Output the (X, Y) coordinate of the center of the cell containing the given text.  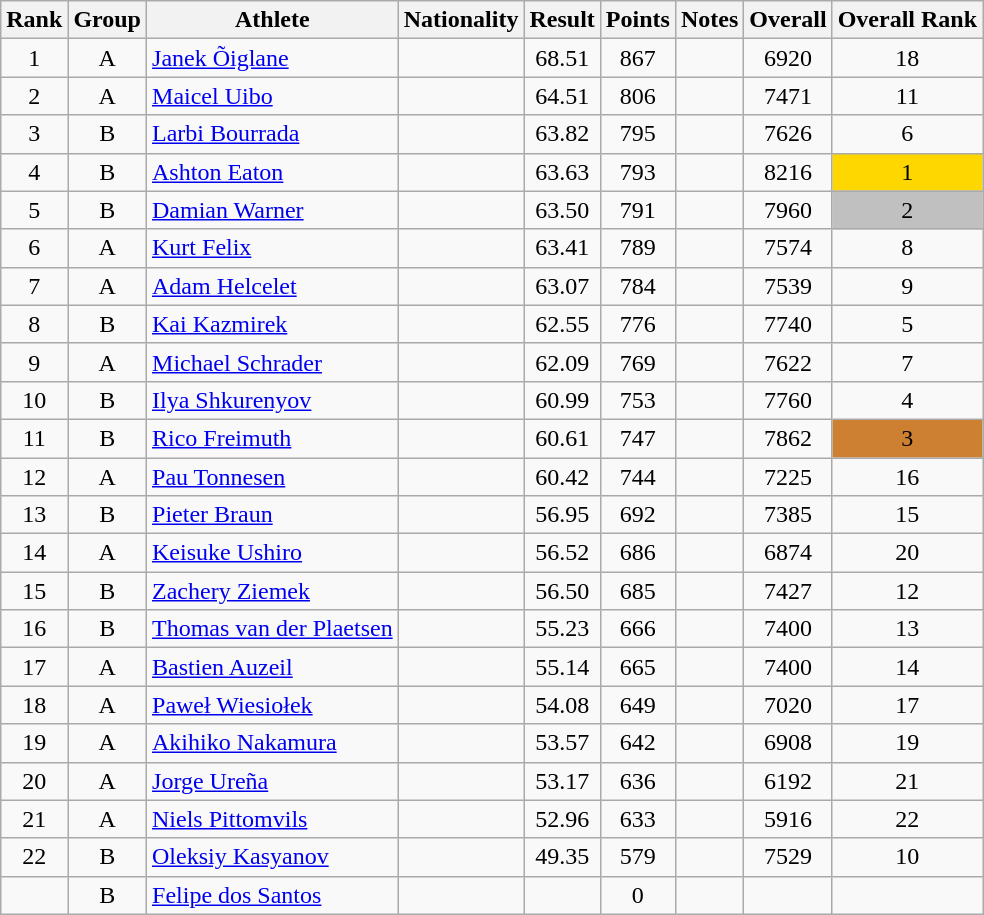
7574 (788, 248)
63.50 (562, 210)
56.50 (562, 591)
53.17 (562, 781)
666 (638, 629)
62.09 (562, 362)
789 (638, 248)
7622 (788, 362)
7225 (788, 477)
60.99 (562, 400)
795 (638, 134)
769 (638, 362)
55.14 (562, 667)
7862 (788, 438)
692 (638, 515)
685 (638, 591)
Group (108, 20)
Ashton Eaton (273, 172)
60.42 (562, 477)
Paweł Wiesiołek (273, 705)
7529 (788, 857)
Nationality (461, 20)
686 (638, 553)
54.08 (562, 705)
Notes (709, 20)
867 (638, 58)
Michael Schrader (273, 362)
Athlete (273, 20)
806 (638, 96)
Rico Freimuth (273, 438)
Points (638, 20)
Adam Helcelet (273, 286)
7740 (788, 324)
747 (638, 438)
63.63 (562, 172)
636 (638, 781)
6192 (788, 781)
6920 (788, 58)
Bastien Auzeil (273, 667)
5916 (788, 819)
Kai Kazmirek (273, 324)
6874 (788, 553)
64.51 (562, 96)
56.52 (562, 553)
649 (638, 705)
68.51 (562, 58)
793 (638, 172)
Zachery Ziemek (273, 591)
Ilya Shkurenyov (273, 400)
0 (638, 895)
Overall (788, 20)
63.41 (562, 248)
784 (638, 286)
Oleksiy Kasyanov (273, 857)
665 (638, 667)
Janek Õiglane (273, 58)
7760 (788, 400)
7471 (788, 96)
744 (638, 477)
633 (638, 819)
Niels Pittomvils (273, 819)
Felipe dos Santos (273, 895)
53.57 (562, 743)
753 (638, 400)
52.96 (562, 819)
62.55 (562, 324)
7539 (788, 286)
791 (638, 210)
Overall Rank (907, 20)
63.07 (562, 286)
8216 (788, 172)
Kurt Felix (273, 248)
Larbi Bourrada (273, 134)
Rank (34, 20)
7385 (788, 515)
60.61 (562, 438)
Result (562, 20)
776 (638, 324)
Pieter Braun (273, 515)
Pau Tonnesen (273, 477)
579 (638, 857)
56.95 (562, 515)
7960 (788, 210)
55.23 (562, 629)
Keisuke Ushiro (273, 553)
642 (638, 743)
7626 (788, 134)
6908 (788, 743)
Akihiko Nakamura (273, 743)
Damian Warner (273, 210)
49.35 (562, 857)
63.82 (562, 134)
Thomas van der Plaetsen (273, 629)
7020 (788, 705)
Jorge Ureña (273, 781)
Maicel Uibo (273, 96)
7427 (788, 591)
